Capture the cell that displays the provided text and extract its [X, Y] central coordinate. 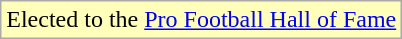
Elected to the Pro Football Hall of Fame [202, 20]
